Pinpoint the cell where the given text exists, returning its [X, Y] midpoint coordinate. 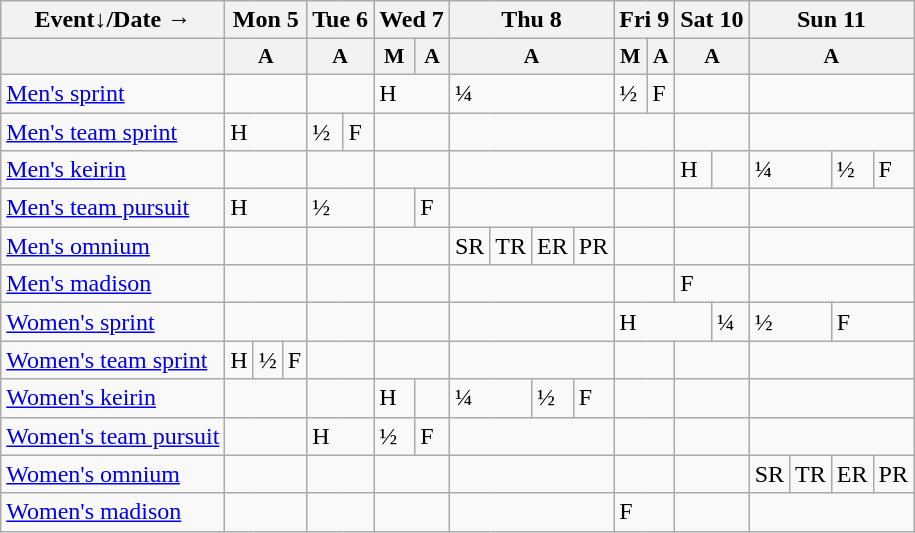
Women's madison [113, 512]
Thu 8 [531, 20]
Men's sprint [113, 93]
Men's madison [113, 284]
Tue 6 [340, 20]
Women's keirin [113, 398]
Fri 9 [644, 20]
Sun 11 [831, 20]
Wed 7 [412, 20]
Men's team sprint [113, 131]
Men's team pursuit [113, 208]
Sat 10 [712, 20]
Men's omnium [113, 246]
Men's keirin [113, 170]
Event↓/Date → [113, 20]
Women's team sprint [113, 360]
Women's omnium [113, 474]
Women's sprint [113, 322]
Women's team pursuit [113, 436]
Mon 5 [266, 20]
